Determine the (x, y) coordinate at the center of the cell enclosing the given text.  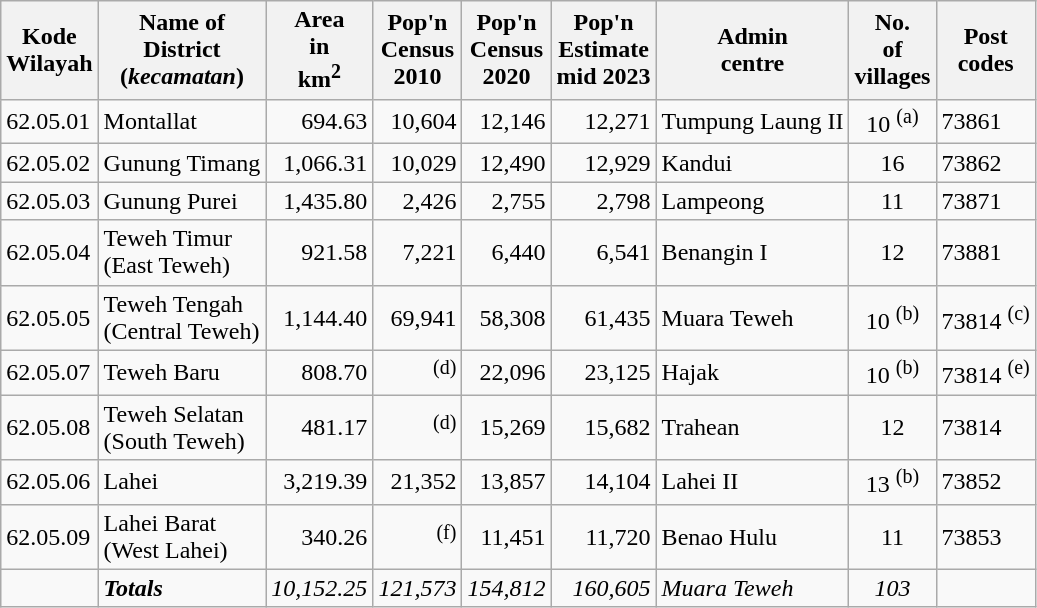
Pop'nCensus2020 (506, 50)
(f) (418, 536)
62.05.05 (50, 318)
2,798 (604, 201)
62.05.02 (50, 163)
73871 (986, 201)
14,104 (604, 482)
Teweh Selatan (South Teweh) (182, 428)
22,096 (506, 372)
Pop'nCensus2010 (418, 50)
23,125 (604, 372)
921.58 (320, 252)
6,440 (506, 252)
69,941 (418, 318)
Kandui (752, 163)
10,604 (418, 122)
1,435.80 (320, 201)
No. ofvillages (892, 50)
Kode Wilayah (50, 50)
58,308 (506, 318)
61,435 (604, 318)
10,152.25 (320, 588)
11,720 (604, 536)
62.05.09 (50, 536)
73862 (986, 163)
Postcodes (986, 50)
Lampeong (752, 201)
1,066.31 (320, 163)
12,146 (506, 122)
Benangin I (752, 252)
103 (892, 588)
2,426 (418, 201)
62.05.01 (50, 122)
73814 (c) (986, 318)
Teweh Baru (182, 372)
481.17 (320, 428)
73861 (986, 122)
Name ofDistrict(kecamatan) (182, 50)
Lahei II (752, 482)
694.63 (320, 122)
13,857 (506, 482)
12,271 (604, 122)
Trahean (752, 428)
62.05.04 (50, 252)
16 (892, 163)
3,219.39 (320, 482)
808.70 (320, 372)
12,490 (506, 163)
12,929 (604, 163)
Tumpung Laung II (752, 122)
Montallat (182, 122)
Teweh Timur (East Teweh) (182, 252)
6,541 (604, 252)
62.05.06 (50, 482)
21,352 (418, 482)
10,029 (418, 163)
15,682 (604, 428)
62.05.07 (50, 372)
Area inkm2 (320, 50)
1,144.40 (320, 318)
13 (b) (892, 482)
15,269 (506, 428)
2,755 (506, 201)
340.26 (320, 536)
73853 (986, 536)
Gunung Purei (182, 201)
Pop'nEstimatemid 2023 (604, 50)
10 (a) (892, 122)
121,573 (418, 588)
160,605 (604, 588)
Teweh Tengah (Central Teweh) (182, 318)
73814 (e) (986, 372)
62.05.08 (50, 428)
Lahei (182, 482)
154,812 (506, 588)
73814 (986, 428)
62.05.03 (50, 201)
Lahei Barat (West Lahei) (182, 536)
Admincentre (752, 50)
73881 (986, 252)
11,451 (506, 536)
7,221 (418, 252)
Totals (182, 588)
Hajak (752, 372)
73852 (986, 482)
Gunung Timang (182, 163)
Benao Hulu (752, 536)
